Find where the given text appears and provide that cell's center as [x, y] coordinate. 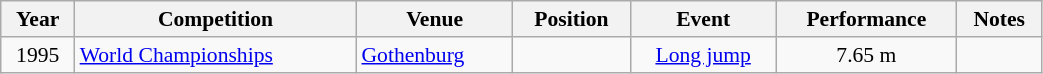
Competition [216, 19]
Notes [999, 19]
Position [572, 19]
1995 [38, 55]
Year [38, 19]
Performance [866, 19]
Event [703, 19]
Venue [434, 19]
Gothenburg [434, 55]
7.65 m [866, 55]
Long jump [703, 55]
World Championships [216, 55]
